Search for the cell housing the specified text and yield its (x, y) center coordinate. 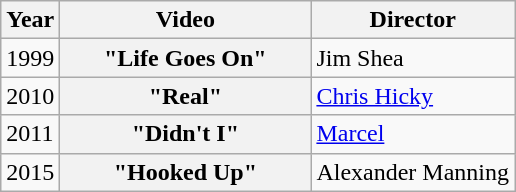
Video (186, 20)
Chris Hicky (413, 96)
Jim Shea (413, 58)
Alexander Manning (413, 172)
2015 (30, 172)
Year (30, 20)
Marcel (413, 134)
Director (413, 20)
"Didn't I" (186, 134)
1999 (30, 58)
2010 (30, 96)
"Life Goes On" (186, 58)
2011 (30, 134)
"Real" (186, 96)
"Hooked Up" (186, 172)
